Provide the (X, Y) coordinate of the cell's center where the given text is located.  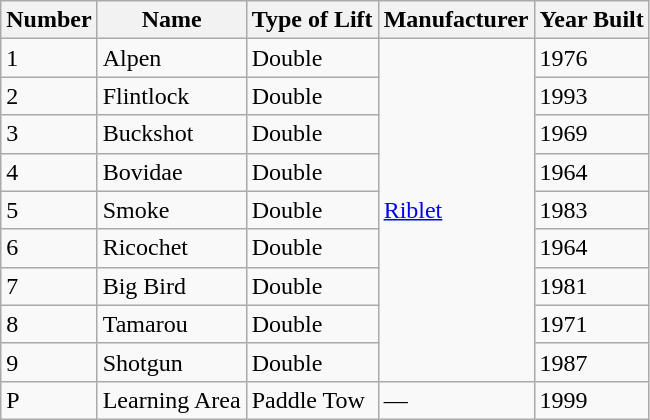
Big Bird (172, 286)
Buckshot (172, 134)
1976 (592, 58)
4 (49, 172)
1969 (592, 134)
8 (49, 324)
Number (49, 20)
Learning Area (172, 400)
P (49, 400)
1971 (592, 324)
Type of Lift (312, 20)
Bovidae (172, 172)
1999 (592, 400)
1981 (592, 286)
Paddle Tow (312, 400)
Tamarou (172, 324)
Smoke (172, 210)
Manufacturer (456, 20)
Riblet (456, 210)
9 (49, 362)
1 (49, 58)
3 (49, 134)
Name (172, 20)
Alpen (172, 58)
7 (49, 286)
1993 (592, 96)
6 (49, 248)
Flintlock (172, 96)
— (456, 400)
Shotgun (172, 362)
Ricochet (172, 248)
2 (49, 96)
1983 (592, 210)
1987 (592, 362)
Year Built (592, 20)
5 (49, 210)
